Scan for the cell matching the given text and deliver its [X, Y] coordinate at center. 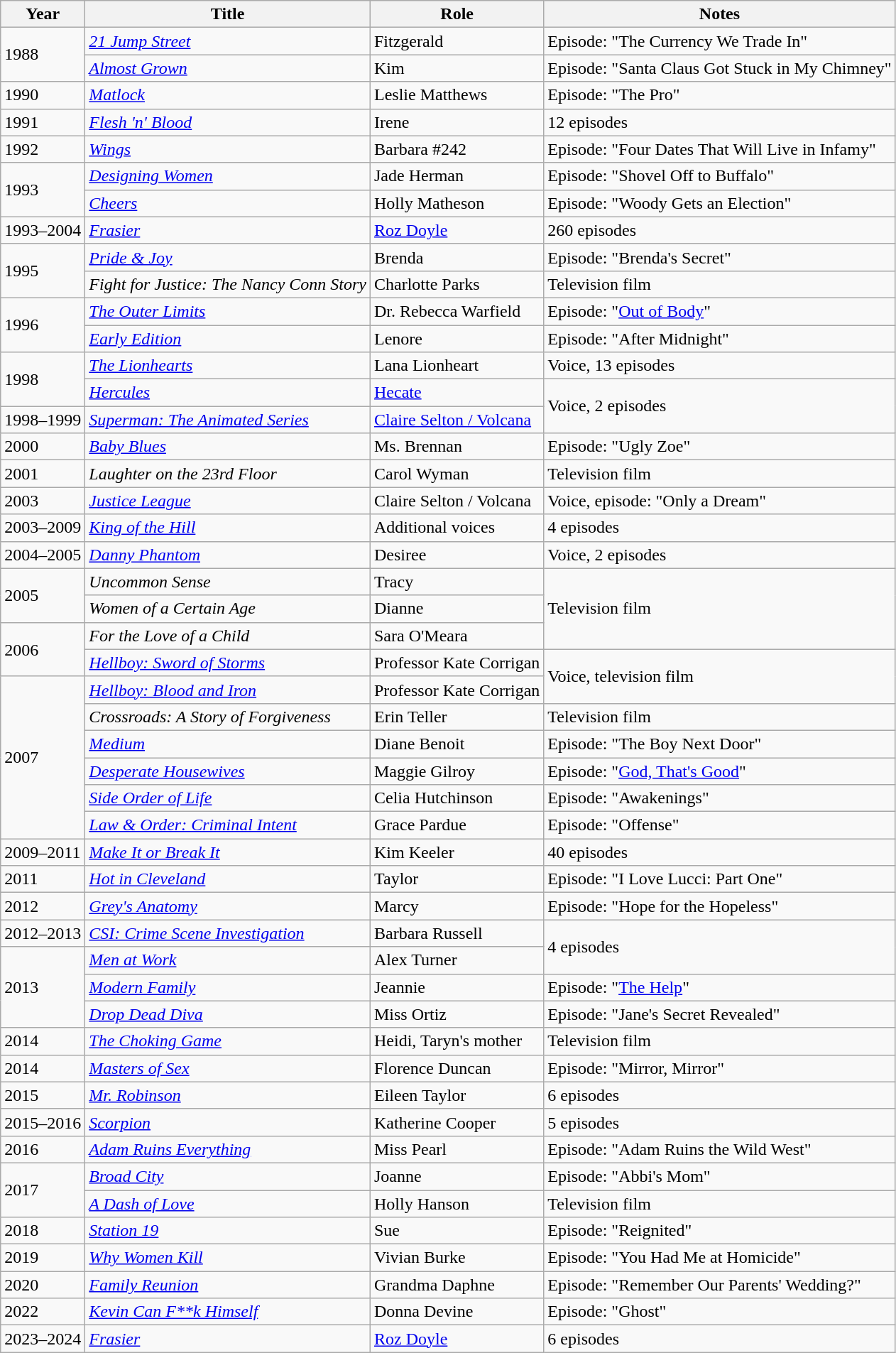
Maggie Gilroy [457, 771]
Episode: "Offense" [720, 825]
Grey's Anatomy [228, 906]
Episode: "Woody Gets an Election" [720, 203]
Kim Keeler [457, 852]
Episode: "Reignited" [720, 1231]
Dianne [457, 609]
Hot in Cleveland [228, 879]
1993–2004 [43, 230]
Episode: "Mirror, Mirror" [720, 1068]
Matlock [228, 95]
Early Edition [228, 339]
Dr. Rebecca Warfield [457, 311]
Episode: "I Love Lucci: Part One" [720, 879]
Wings [228, 149]
2020 [43, 1285]
Voice, 13 episodes [720, 366]
The Choking Game [228, 1041]
Almost Grown [228, 68]
21 Jump Street [228, 41]
Miss Pearl [457, 1149]
2018 [43, 1231]
Role [457, 14]
Episode: "The Help" [720, 987]
Episode: "The Currency We Trade In" [720, 41]
Barbara Russell [457, 933]
2016 [43, 1149]
260 episodes [720, 230]
A Dash of Love [228, 1204]
1988 [43, 55]
Episode: "The Pro" [720, 95]
CSI: Crime Scene Investigation [228, 933]
Florence Duncan [457, 1068]
Eileen Taylor [457, 1095]
Episode: "Ugly Zoe" [720, 447]
2023–2024 [43, 1339]
Erin Teller [457, 717]
2003–2009 [43, 528]
Desperate Housewives [228, 771]
For the Love of a Child [228, 636]
Fight for Justice: The Nancy Conn Story [228, 284]
Modern Family [228, 987]
Episode: "Awakenings" [720, 798]
2001 [43, 474]
2011 [43, 879]
Tracy [457, 582]
Irene [457, 122]
Danny Phantom [228, 555]
Episode: "Remember Our Parents' Wedding?" [720, 1285]
2007 [43, 757]
Women of a Certain Age [228, 609]
Alex Turner [457, 960]
Holly Hanson [457, 1204]
Law & Order: Criminal Intent [228, 825]
1991 [43, 122]
Medium [228, 744]
Family Reunion [228, 1285]
2004–2005 [43, 555]
Superman: The Animated Series [228, 420]
Hecate [457, 393]
Kevin Can F**k Himself [228, 1312]
Hercules [228, 393]
1993 [43, 190]
Charlotte Parks [457, 284]
Leslie Matthews [457, 95]
Additional voices [457, 528]
Men at Work [228, 960]
Episode: "Shovel Off to Buffalo" [720, 176]
2015 [43, 1095]
Flesh 'n' Blood [228, 122]
Joanne [457, 1176]
Kim [457, 68]
Justice League [228, 501]
Voice, episode: "Only a Dream" [720, 501]
Crossroads: A Story of Forgiveness [228, 717]
1992 [43, 149]
2005 [43, 595]
2012 [43, 906]
Episode: "Brenda's Secret" [720, 257]
2012–2013 [43, 933]
Drop Dead Diva [228, 1014]
2019 [43, 1258]
1996 [43, 325]
Episode: "God, That's Good" [720, 771]
Jade Herman [457, 176]
Hellboy: Blood and Iron [228, 690]
Grace Pardue [457, 825]
Episode: "After Midnight" [720, 339]
Lana Lionheart [457, 366]
Why Women Kill [228, 1258]
Scorpion [228, 1122]
Katherine Cooper [457, 1122]
Masters of Sex [228, 1068]
Desiree [457, 555]
Sara O'Meara [457, 636]
The Outer Limits [228, 311]
Baby Blues [228, 447]
Make It or Break It [228, 852]
2017 [43, 1190]
2013 [43, 987]
Episode: "The Boy Next Door" [720, 744]
Episode: "Out of Body" [720, 311]
Barbara #242 [457, 149]
Cheers [228, 203]
Fitzgerald [457, 41]
The Lionhearts [228, 366]
Lenore [457, 339]
Celia Hutchinson [457, 798]
Year [43, 14]
Title [228, 14]
Heidi, Taryn's mother [457, 1041]
Uncommon Sense [228, 582]
Episode: "Hope for the Hopeless" [720, 906]
Grandma Daphne [457, 1285]
Designing Women [228, 176]
Side Order of Life [228, 798]
2006 [43, 649]
Diane Benoit [457, 744]
Adam Ruins Everything [228, 1149]
Taylor [457, 879]
Miss Ortiz [457, 1014]
2000 [43, 447]
40 episodes [720, 852]
Marcy [457, 906]
1990 [43, 95]
1998 [43, 379]
Ms. Brennan [457, 447]
2003 [43, 501]
Voice, television film [720, 676]
Laughter on the 23rd Floor [228, 474]
Jeannie [457, 987]
Mr. Robinson [228, 1095]
Broad City [228, 1176]
Donna Devine [457, 1312]
Station 19 [228, 1231]
5 episodes [720, 1122]
2009–2011 [43, 852]
Episode: "Adam Ruins the Wild West" [720, 1149]
2015–2016 [43, 1122]
Brenda [457, 257]
1998–1999 [43, 420]
King of the Hill [228, 528]
Episode: "Abbi's Mom" [720, 1176]
Pride & Joy [228, 257]
12 episodes [720, 122]
1995 [43, 271]
Episode: "Santa Claus Got Stuck in My Chimney" [720, 68]
Holly Matheson [457, 203]
Episode: "Four Dates That Will Live in Infamy" [720, 149]
Sue [457, 1231]
2022 [43, 1312]
Episode: "Ghost" [720, 1312]
Hellboy: Sword of Storms [228, 663]
Notes [720, 14]
Vivian Burke [457, 1258]
Episode: "You Had Me at Homicide" [720, 1258]
Episode: "Jane's Secret Revealed" [720, 1014]
Carol Wyman [457, 474]
